Detect which cell encompasses the target text, then output its [X, Y] center coordinate. 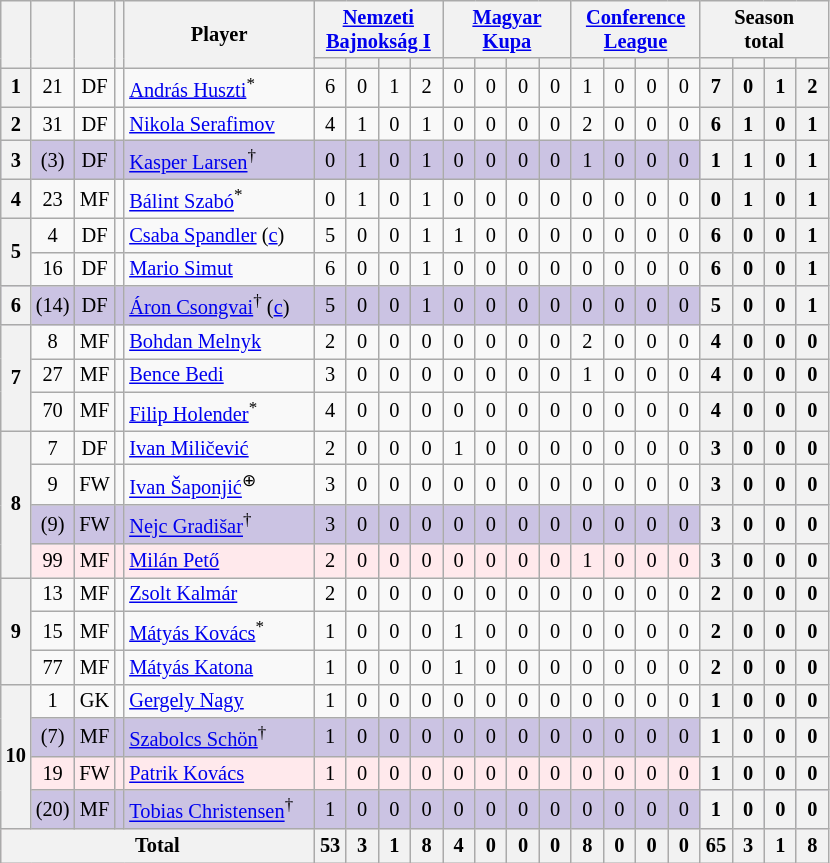
19 [53, 773]
27 [53, 375]
ConferenceLeague [636, 29]
(9) [53, 524]
65 [716, 846]
Patrik Kovács [219, 773]
Ivan Šaponjić⊕ [219, 484]
MagyarKupa [508, 29]
Mario Simut [219, 269]
Kasper Larsen† [219, 160]
GK [94, 701]
Ivan Miličević [219, 448]
Szabolcs Schön† [219, 736]
21 [53, 88]
13 [53, 594]
Nikola Serafimov [219, 124]
Csaba Spandler (c) [219, 235]
Nejc Gradišar† [219, 524]
Total [158, 846]
Mátyás Kovács* [219, 630]
Zsolt Kalmár [219, 594]
(3) [53, 160]
Player [219, 34]
(7) [53, 736]
Seasontotal [764, 29]
Filip Holender* [219, 412]
Tobias Christensen† [219, 810]
99 [53, 561]
Gergely Nagy [219, 701]
15 [53, 630]
Áron Csongvai† (c) [219, 304]
70 [53, 412]
András Huszti* [219, 88]
10 [16, 756]
Milán Pető [219, 561]
Mátyás Katona [219, 667]
NemzetiBajnokság I [378, 29]
Bálint Szabó* [219, 198]
23 [53, 198]
(14) [53, 304]
77 [53, 667]
Bohdan Melnyk [219, 341]
(20) [53, 810]
53 [330, 846]
31 [53, 124]
16 [53, 269]
Bence Bedi [219, 375]
